Scan for the cell matching the given text and deliver its (X, Y) coordinate at center. 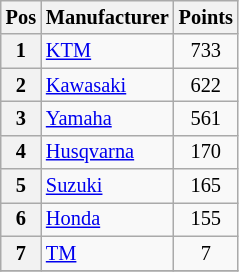
Honda (108, 219)
561 (206, 118)
Pos (21, 17)
Manufacturer (108, 17)
155 (206, 219)
Yamaha (108, 118)
KTM (108, 51)
Husqvarna (108, 152)
3 (21, 118)
TM (108, 253)
6 (21, 219)
2 (21, 85)
5 (21, 186)
1 (21, 51)
622 (206, 85)
Points (206, 17)
165 (206, 186)
Kawasaki (108, 85)
170 (206, 152)
4 (21, 152)
Suzuki (108, 186)
733 (206, 51)
